Return the (X, Y) coordinate for the center point of the cell that contains the specified text.  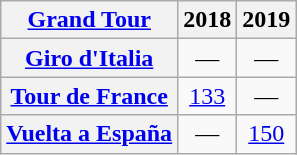
133 (208, 96)
150 (266, 134)
Grand Tour (90, 20)
Tour de France (90, 96)
2018 (208, 20)
Vuelta a España (90, 134)
Giro d'Italia (90, 58)
2019 (266, 20)
